Find where the given text appears and provide that cell's center as (x, y) coordinate. 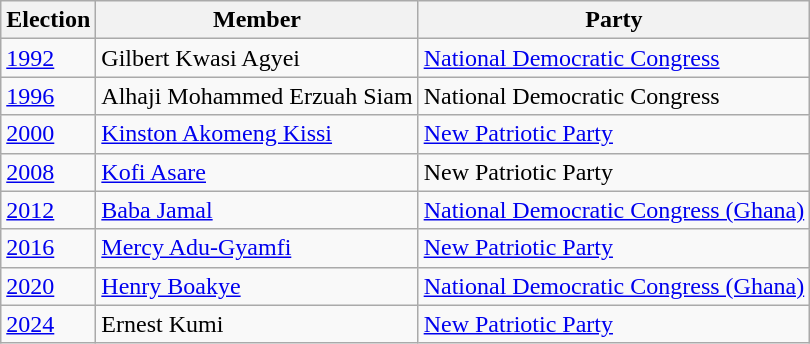
Election (48, 20)
Ernest Kumi (257, 324)
Baba Jamal (257, 210)
2016 (48, 248)
Party (614, 20)
2020 (48, 286)
Alhaji Mohammed Erzuah Siam (257, 96)
2000 (48, 134)
Gilbert Kwasi Agyei (257, 58)
2024 (48, 324)
Mercy Adu-Gyamfi (257, 248)
Kofi Asare (257, 172)
1992 (48, 58)
2008 (48, 172)
1996 (48, 96)
2012 (48, 210)
Henry Boakye (257, 286)
Kinston Akomeng Kissi (257, 134)
Member (257, 20)
